From the cell containing the given text, extract its center point as [X, Y] coordinate. 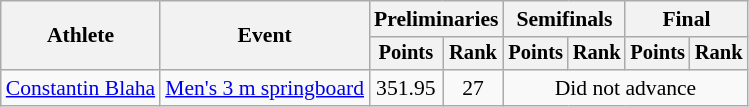
351.95 [406, 88]
Preliminaries [436, 19]
Event [264, 36]
Athlete [80, 36]
Constantin Blaha [80, 88]
Semifinals [564, 19]
Did not advance [625, 88]
Men's 3 m springboard [264, 88]
Final [686, 19]
27 [474, 88]
